From the cell containing the given text, extract its center point as [x, y] coordinate. 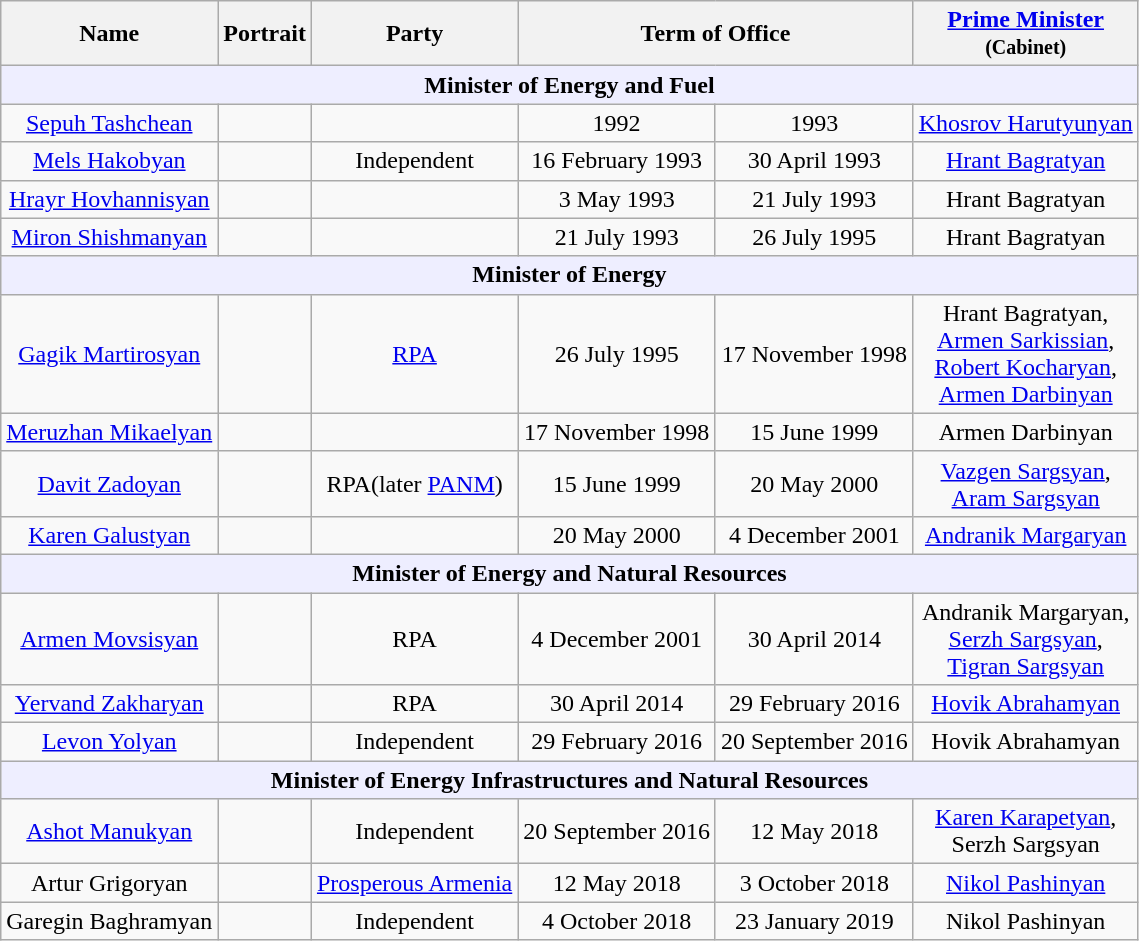
Name [110, 34]
Yervand Zakharyan [110, 704]
Miron Shishmanyan [110, 237]
Armen Movsisyan [110, 638]
Prime Minister(Cabinet) [1026, 34]
Meruzhan Mikaelyan [110, 432]
Minister of Energy [570, 275]
3 October 2018 [814, 883]
Party [414, 34]
4 October 2018 [617, 921]
Khosrov Harutyunyan [1026, 123]
Sepuh Tashchean [110, 123]
30 April 1993 [814, 161]
Karen Karapetyan,Serzh Sargsyan [1026, 832]
Term of Office [716, 34]
Gagik Martirosyan [110, 354]
Artur Grigoryan [110, 883]
Andranik Margaryan [1026, 535]
16 February 1993 [617, 161]
Davit Zadoyan [110, 484]
Andranik Margaryan,Serzh Sargsyan,Tigran Sargsyan [1026, 638]
Ashot Manukyan [110, 832]
Mels Hakobyan [110, 161]
Minister of Energy Infrastructures and Natural Resources [570, 780]
Garegin Baghramyan [110, 921]
Armen Darbinyan [1026, 432]
RPA(later PANM) [414, 484]
Minister of Energy and Natural Resources [570, 573]
Karen Galustyan [110, 535]
3 May 1993 [617, 199]
23 January 2019 [814, 921]
Hrayr Hovhannisyan [110, 199]
1993 [814, 123]
Minister of Energy and Fuel [570, 85]
Prosperous Armenia [414, 883]
Portrait [265, 34]
Hrant Bagratyan,Armen Sarkissian,Robert Kocharyan,Armen Darbinyan [1026, 354]
1992 [617, 123]
Levon Yolyan [110, 742]
Vazgen Sargsyan,Aram Sargsyan [1026, 484]
